From the cell containing the given text, extract its center point as [X, Y] coordinate. 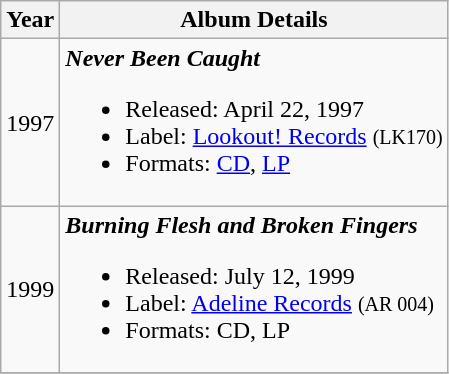
1999 [30, 290]
1997 [30, 122]
Year [30, 20]
Burning Flesh and Broken FingersReleased: July 12, 1999Label: Adeline Records (AR 004)Formats: CD, LP [254, 290]
Album Details [254, 20]
Never Been CaughtReleased: April 22, 1997Label: Lookout! Records (LK170)Formats: CD, LP [254, 122]
